Extract the [x, y] coordinate from the center of the cell holding the provided text.  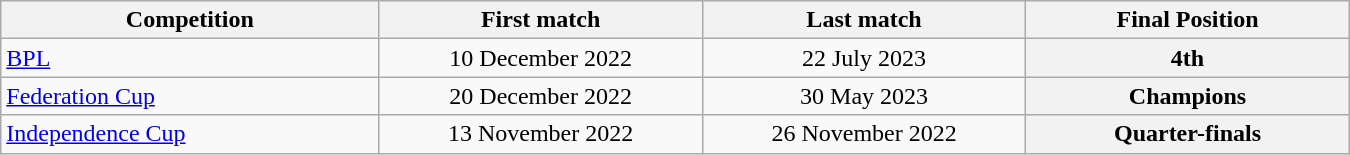
26 November 2022 [864, 134]
Federation Cup [190, 96]
BPL [190, 58]
10 December 2022 [540, 58]
Champions [1188, 96]
13 November 2022 [540, 134]
4th [1188, 58]
Quarter-finals [1188, 134]
Last match [864, 20]
First match [540, 20]
30 May 2023 [864, 96]
22 July 2023 [864, 58]
Independence Cup [190, 134]
Competition [190, 20]
Final Position [1188, 20]
20 December 2022 [540, 96]
